Scan for the cell matching the given text and deliver its [x, y] coordinate at center. 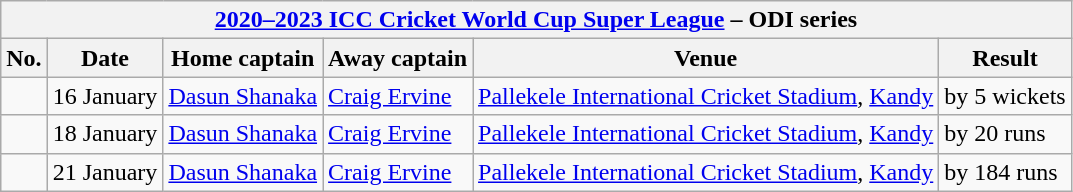
by 184 runs [1005, 172]
18 January [105, 134]
16 January [105, 96]
Date [105, 58]
21 January [105, 172]
Away captain [398, 58]
No. [24, 58]
2020–2023 ICC Cricket World Cup Super League – ODI series [536, 20]
by 5 wickets [1005, 96]
by 20 runs [1005, 134]
Home captain [243, 58]
Result [1005, 58]
Venue [706, 58]
